Locate the cell with the specified text and output its [x, y] center coordinate. 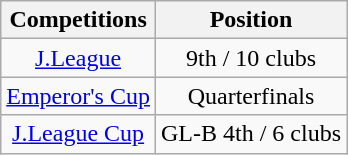
Quarterfinals [250, 96]
9th / 10 clubs [250, 58]
Position [250, 20]
Competitions [78, 20]
J.League [78, 58]
J.League Cup [78, 134]
GL-B 4th / 6 clubs [250, 134]
Emperor's Cup [78, 96]
